From the cell containing the given text, extract its center point as (x, y) coordinate. 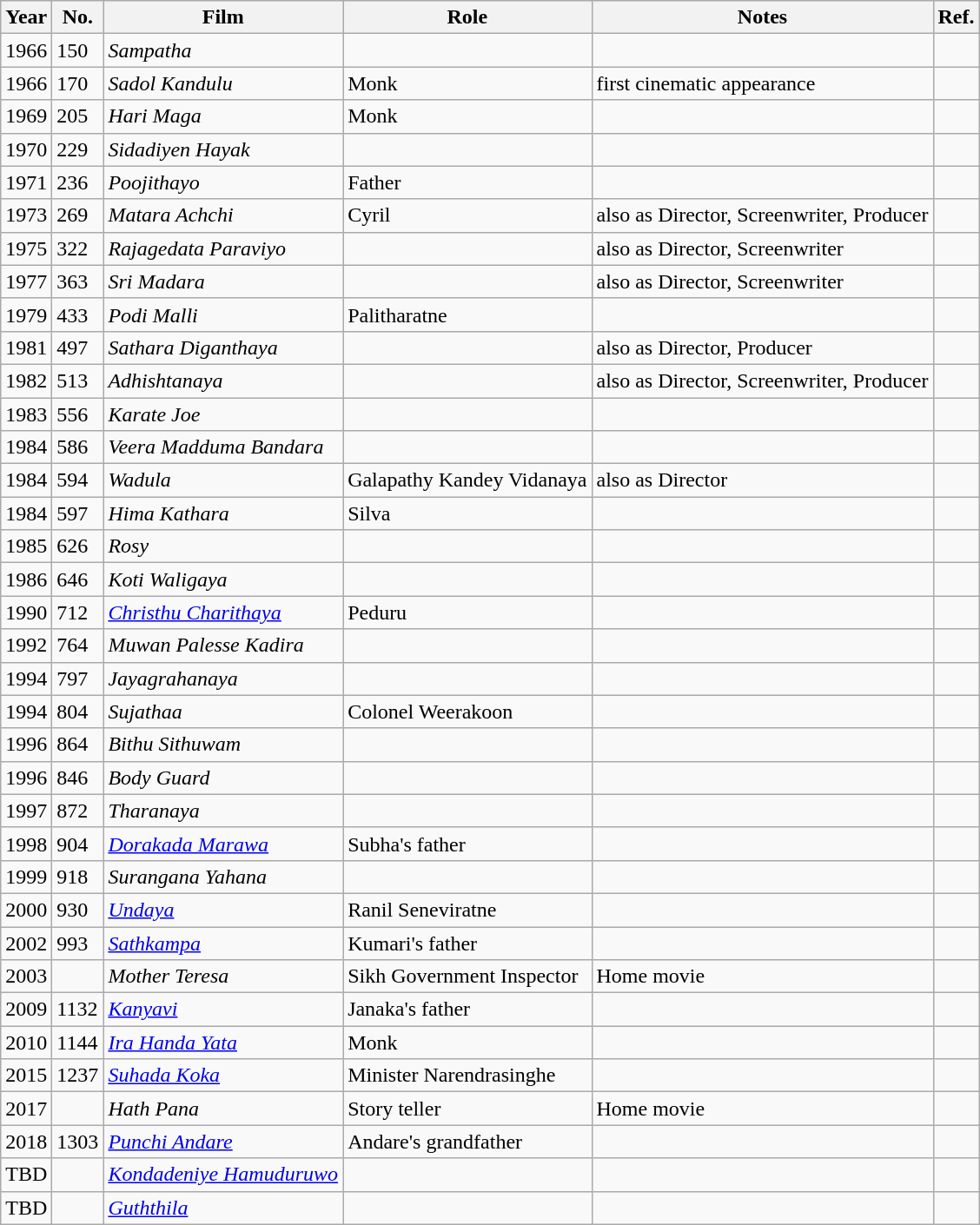
Sikh Government Inspector (467, 977)
Sadol Kandulu (223, 83)
556 (78, 414)
Father (467, 182)
1983 (26, 414)
646 (78, 579)
Matara Achchi (223, 215)
Sathara Diganthaya (223, 348)
first cinematic appearance (763, 83)
also as Director (763, 480)
Sujathaa (223, 712)
Andare's grandfather (467, 1142)
872 (78, 811)
Podi Malli (223, 315)
Jayagrahanaya (223, 679)
Koti Waligaya (223, 579)
Galapathy Kandey Vidanaya (467, 480)
also as Director, Producer (763, 348)
363 (78, 281)
930 (78, 910)
1970 (26, 149)
Hath Pana (223, 1109)
1971 (26, 182)
236 (78, 182)
Tharanaya (223, 811)
Adhishtanaya (223, 381)
1977 (26, 281)
1973 (26, 215)
2017 (26, 1109)
Muwan Palesse Kadira (223, 646)
Rajagedata Paraviyo (223, 248)
1998 (26, 844)
Ref. (956, 17)
1985 (26, 546)
1990 (26, 612)
Palitharatne (467, 315)
804 (78, 712)
Guththila (223, 1208)
764 (78, 646)
Kumari's father (467, 943)
Role (467, 17)
1982 (26, 381)
797 (78, 679)
Film (223, 17)
269 (78, 215)
594 (78, 480)
Ranil Seneviratne (467, 910)
Punchi Andare (223, 1142)
Sampatha (223, 50)
322 (78, 248)
Sidadiyen Hayak (223, 149)
864 (78, 745)
Notes (763, 17)
626 (78, 546)
Sri Madara (223, 281)
1144 (78, 1043)
Hima Kathara (223, 513)
Ira Handa Yata (223, 1043)
1986 (26, 579)
712 (78, 612)
Kanyavi (223, 1010)
2000 (26, 910)
1997 (26, 811)
Poojithayo (223, 182)
205 (78, 116)
150 (78, 50)
Year (26, 17)
No. (78, 17)
Rosy (223, 546)
Silva (467, 513)
497 (78, 348)
Bithu Sithuwam (223, 745)
Wadula (223, 480)
1979 (26, 315)
Kondadeniye Hamuduruwo (223, 1175)
433 (78, 315)
586 (78, 447)
1975 (26, 248)
2018 (26, 1142)
1981 (26, 348)
846 (78, 778)
2015 (26, 1076)
Sathkampa (223, 943)
2010 (26, 1043)
1237 (78, 1076)
Christhu Charithaya (223, 612)
1132 (78, 1010)
1969 (26, 116)
Karate Joe (223, 414)
1303 (78, 1142)
Surangana Yahana (223, 877)
993 (78, 943)
170 (78, 83)
1999 (26, 877)
229 (78, 149)
Veera Madduma Bandara (223, 447)
Minister Narendrasinghe (467, 1076)
597 (78, 513)
Story teller (467, 1109)
Colonel Weerakoon (467, 712)
513 (78, 381)
Cyril (467, 215)
918 (78, 877)
2002 (26, 943)
Dorakada Marawa (223, 844)
Janaka's father (467, 1010)
2009 (26, 1010)
Peduru (467, 612)
1992 (26, 646)
2003 (26, 977)
Subha's father (467, 844)
Suhada Koka (223, 1076)
Hari Maga (223, 116)
Body Guard (223, 778)
Undaya (223, 910)
904 (78, 844)
Mother Teresa (223, 977)
